For the text-containing cell, return its midpoint in (x, y) coordinate format. 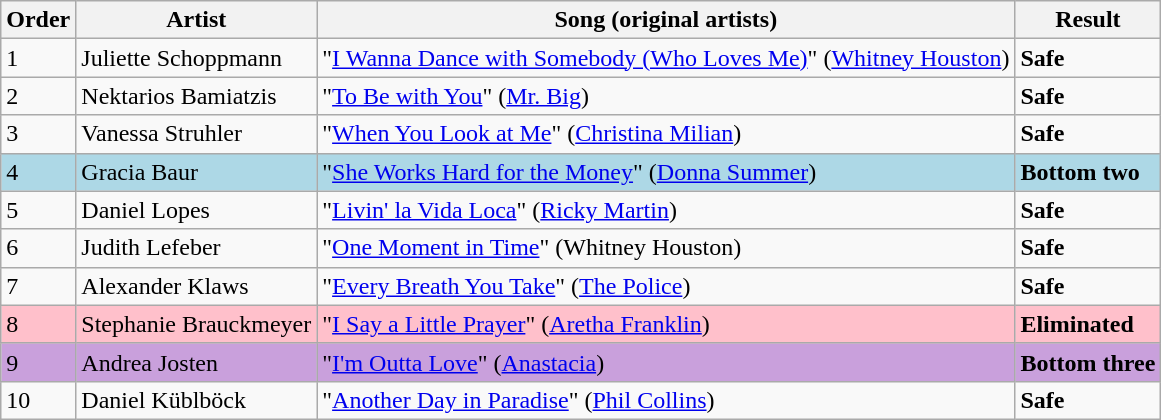
"When You Look at Me" (Christina Milian) (666, 134)
5 (38, 210)
Song (original artists) (666, 20)
Artist (196, 20)
7 (38, 286)
Daniel Küblböck (196, 400)
"I Wanna Dance with Somebody (Who Loves Me)" (Whitney Houston) (666, 58)
Juliette Schoppmann (196, 58)
3 (38, 134)
Daniel Lopes (196, 210)
"I'm Outta Love" (Anastacia) (666, 362)
Gracia Baur (196, 172)
Result (1088, 20)
"To Be with You" (Mr. Big) (666, 96)
4 (38, 172)
Andrea Josten (196, 362)
Alexander Klaws (196, 286)
"Livin' la Vida Loca" (Ricky Martin) (666, 210)
1 (38, 58)
Bottom two (1088, 172)
Eliminated (1088, 324)
8 (38, 324)
9 (38, 362)
"Every Breath You Take" (The Police) (666, 286)
10 (38, 400)
"I Say a Little Prayer" (Aretha Franklin) (666, 324)
6 (38, 248)
Bottom three (1088, 362)
Judith Lefeber (196, 248)
Stephanie Brauckmeyer (196, 324)
"One Moment in Time" (Whitney Houston) (666, 248)
Nektarios Bamiatzis (196, 96)
2 (38, 96)
Order (38, 20)
"She Works Hard for the Money" (Donna Summer) (666, 172)
Vanessa Struhler (196, 134)
"Another Day in Paradise" (Phil Collins) (666, 400)
